Pinpoint the cell where the given text exists, returning its (x, y) midpoint coordinate. 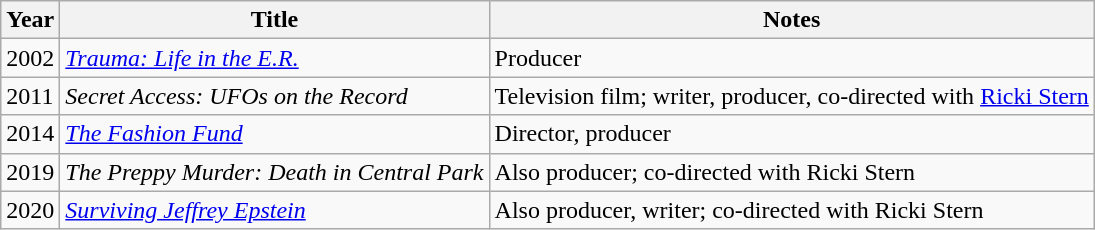
2019 (30, 172)
Also producer, writer; co-directed with Ricki Stern (792, 210)
2002 (30, 58)
2014 (30, 134)
Trauma: Life in the E.R. (274, 58)
Producer (792, 58)
Notes (792, 20)
2020 (30, 210)
Year (30, 20)
The Preppy Murder: Death in Central Park (274, 172)
2011 (30, 96)
Television film; writer, producer, co-directed with Ricki Stern (792, 96)
Director, producer (792, 134)
Also producer; co-directed with Ricki Stern (792, 172)
The Fashion Fund (274, 134)
Title (274, 20)
Surviving Jeffrey Epstein (274, 210)
Secret Access: UFOs on the Record (274, 96)
